Return the (X, Y) coordinate for the center point of the cell that contains the specified text.  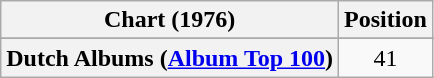
Dutch Albums (Album Top 100) (170, 58)
41 (386, 58)
Position (386, 20)
Chart (1976) (170, 20)
